Determine the (X, Y) coordinate at the center of the cell enclosing the given text.  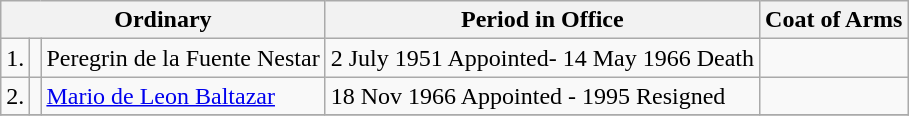
18 Nov 1966 Appointed - 1995 Resigned (542, 96)
2 July 1951 Appointed- 14 May 1966 Death (542, 58)
Ordinary (163, 20)
1. (16, 58)
Mario de Leon Baltazar (183, 96)
Coat of Arms (834, 20)
Period in Office (542, 20)
2. (16, 96)
Peregrin de la Fuente Nestar (183, 58)
